Output the (x, y) coordinate of the center of the cell containing the given text.  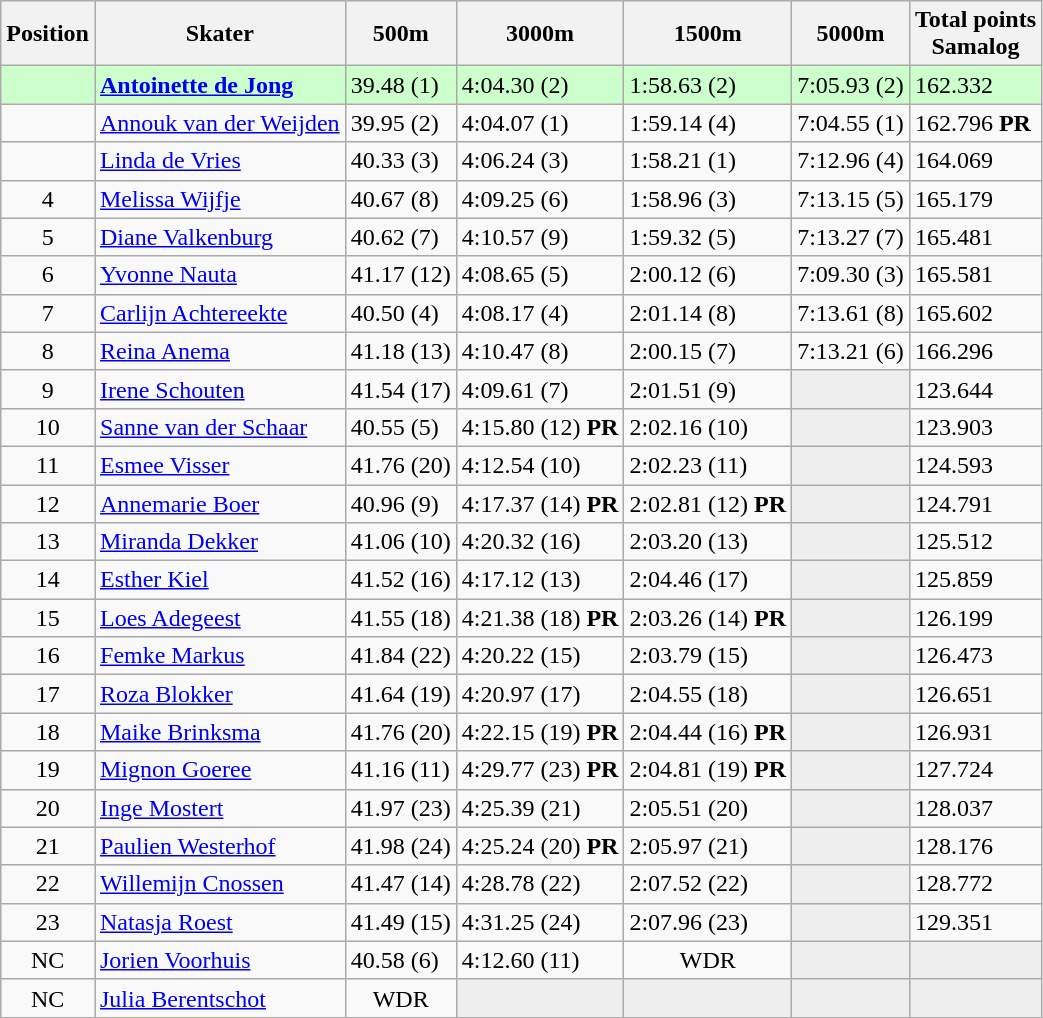
41.06 (10) (400, 542)
Antoinette de Jong (220, 85)
22 (48, 884)
4:28.78 (22) (540, 884)
40.55 (5) (400, 427)
19 (48, 770)
4:08.65 (5) (540, 275)
4:21.38 (18) PR (540, 618)
4 (48, 199)
4:12.54 (10) (540, 465)
41.52 (16) (400, 580)
41.98 (24) (400, 846)
Mignon Goeree (220, 770)
2:04.46 (17) (708, 580)
2:02.16 (10) (708, 427)
4:17.12 (13) (540, 580)
4:10.57 (9) (540, 237)
Femke Markus (220, 656)
12 (48, 503)
126.931 (975, 732)
Annouk van der Weijden (220, 123)
4:06.24 (3) (540, 161)
40.33 (3) (400, 161)
7:05.93 (2) (851, 85)
7:09.30 (3) (851, 275)
41.17 (12) (400, 275)
6 (48, 275)
128.037 (975, 808)
4:09.25 (6) (540, 199)
124.791 (975, 503)
41.16 (11) (400, 770)
4:31.25 (24) (540, 922)
41.84 (22) (400, 656)
13 (48, 542)
41.47 (14) (400, 884)
14 (48, 580)
20 (48, 808)
2:02.23 (11) (708, 465)
Annemarie Boer (220, 503)
Loes Adegeest (220, 618)
7:12.96 (4) (851, 161)
41.64 (19) (400, 694)
23 (48, 922)
129.351 (975, 922)
41.49 (15) (400, 922)
16 (48, 656)
127.724 (975, 770)
18 (48, 732)
2:01.51 (9) (708, 389)
Diane Valkenburg (220, 237)
2:04.44 (16) PR (708, 732)
5000m (851, 34)
Esther Kiel (220, 580)
Esmee Visser (220, 465)
7:04.55 (1) (851, 123)
21 (48, 846)
4:22.15 (19) PR (540, 732)
125.512 (975, 542)
126.199 (975, 618)
41.18 (13) (400, 351)
4:29.77 (23) PR (540, 770)
2:04.55 (18) (708, 694)
162.796 PR (975, 123)
1:59.32 (5) (708, 237)
7:13.15 (5) (851, 199)
Irene Schouten (220, 389)
2:02.81 (12) PR (708, 503)
1:58.63 (2) (708, 85)
5 (48, 237)
2:04.81 (19) PR (708, 770)
Sanne van der Schaar (220, 427)
Yvonne Nauta (220, 275)
3000m (540, 34)
2:07.96 (23) (708, 922)
164.069 (975, 161)
Miranda Dekker (220, 542)
Reina Anema (220, 351)
500m (400, 34)
Position (48, 34)
1:59.14 (4) (708, 123)
1500m (708, 34)
4:20.22 (15) (540, 656)
2:00.15 (7) (708, 351)
165.581 (975, 275)
126.473 (975, 656)
4:10.47 (8) (540, 351)
39.95 (2) (400, 123)
124.593 (975, 465)
165.602 (975, 313)
10 (48, 427)
Paulien Westerhof (220, 846)
Maike Brinksma (220, 732)
40.67 (8) (400, 199)
9 (48, 389)
4:08.17 (4) (540, 313)
4:12.60 (11) (540, 960)
2:03.20 (13) (708, 542)
Linda de Vries (220, 161)
2:07.52 (22) (708, 884)
Melissa Wijfje (220, 199)
4:04.30 (2) (540, 85)
4:04.07 (1) (540, 123)
7:13.21 (6) (851, 351)
126.651 (975, 694)
4:17.37 (14) PR (540, 503)
2:03.26 (14) PR (708, 618)
Roza Blokker (220, 694)
41.55 (18) (400, 618)
4:09.61 (7) (540, 389)
17 (48, 694)
123.903 (975, 427)
Skater (220, 34)
4:25.24 (20) PR (540, 846)
40.96 (9) (400, 503)
123.644 (975, 389)
165.179 (975, 199)
166.296 (975, 351)
40.50 (4) (400, 313)
40.62 (7) (400, 237)
125.859 (975, 580)
4:20.97 (17) (540, 694)
40.58 (6) (400, 960)
4:20.32 (16) (540, 542)
Jorien Voorhuis (220, 960)
Total points Samalog (975, 34)
4:15.80 (12) PR (540, 427)
1:58.96 (3) (708, 199)
11 (48, 465)
2:05.97 (21) (708, 846)
7:13.27 (7) (851, 237)
128.772 (975, 884)
Natasja Roest (220, 922)
1:58.21 (1) (708, 161)
7:13.61 (8) (851, 313)
165.481 (975, 237)
2:03.79 (15) (708, 656)
2:00.12 (6) (708, 275)
2:01.14 (8) (708, 313)
15 (48, 618)
128.176 (975, 846)
41.97 (23) (400, 808)
39.48 (1) (400, 85)
41.54 (17) (400, 389)
7 (48, 313)
Inge Mostert (220, 808)
4:25.39 (21) (540, 808)
Willemijn Cnossen (220, 884)
2:05.51 (20) (708, 808)
162.332 (975, 85)
8 (48, 351)
Julia Berentschot (220, 998)
Carlijn Achtereekte (220, 313)
